Scan for the cell matching the given text and deliver its (X, Y) coordinate at center. 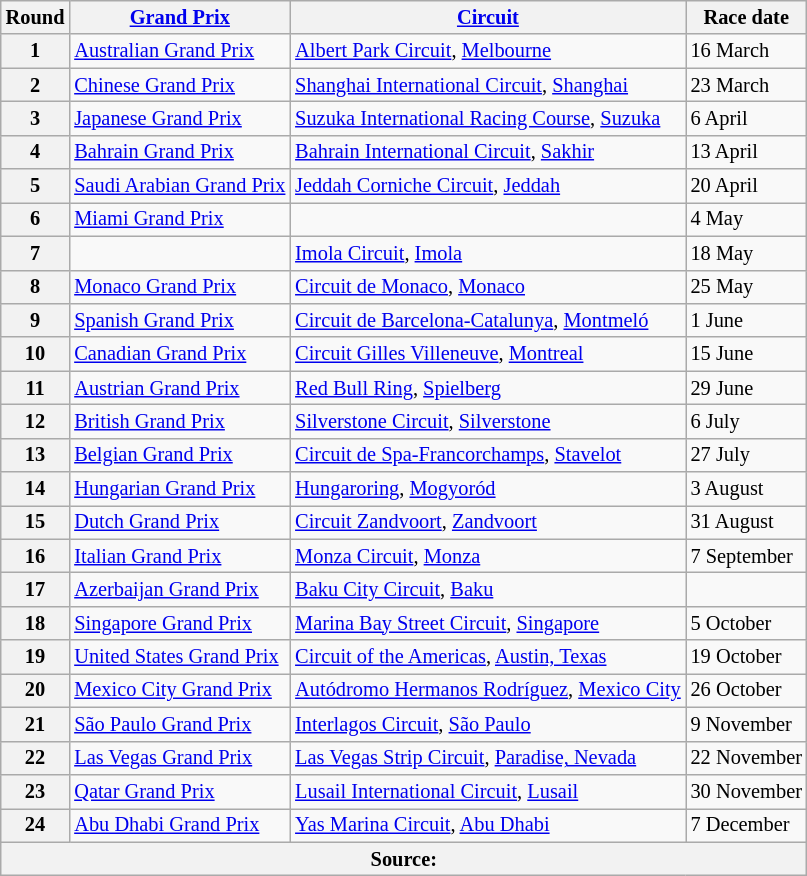
15 (36, 522)
10 (36, 354)
Imola Circuit, Imola (488, 253)
Qatar Grand Prix (180, 791)
4 May (746, 219)
Austrian Grand Prix (180, 388)
Shanghai International Circuit, Shanghai (488, 85)
6 (36, 219)
Bahrain Grand Prix (180, 152)
Belgian Grand Prix (180, 455)
23 (36, 791)
Interlagos Circuit, São Paulo (488, 724)
Las Vegas Strip Circuit, Paradise, Nevada (488, 758)
Baku City Circuit, Baku (488, 589)
Circuit (488, 17)
16 March (746, 51)
Albert Park Circuit, Melbourne (488, 51)
Canadian Grand Prix (180, 354)
7 December (746, 825)
Singapore Grand Prix (180, 623)
20 April (746, 186)
24 (36, 825)
22 November (746, 758)
13 (36, 455)
18 (36, 623)
São Paulo Grand Prix (180, 724)
8 (36, 287)
Circuit Gilles Villeneuve, Montreal (488, 354)
Grand Prix (180, 17)
Red Bull Ring, Spielberg (488, 388)
26 October (746, 690)
19 (36, 657)
13 April (746, 152)
27 July (746, 455)
Las Vegas Grand Prix (180, 758)
Japanese Grand Prix (180, 118)
Circuit Zandvoort, Zandvoort (488, 522)
Autódromo Hermanos Rodríguez, Mexico City (488, 690)
Yas Marina Circuit, Abu Dhabi (488, 825)
7 (36, 253)
Circuit de Spa-Francorchamps, Stavelot (488, 455)
11 (36, 388)
1 June (746, 320)
1 (36, 51)
Source: (404, 859)
Round (36, 17)
Mexico City Grand Prix (180, 690)
7 September (746, 556)
4 (36, 152)
15 June (746, 354)
2 (36, 85)
20 (36, 690)
Miami Grand Prix (180, 219)
Italian Grand Prix (180, 556)
Suzuka International Racing Course, Suzuka (488, 118)
Circuit de Monaco, Monaco (488, 287)
Race date (746, 17)
3 August (746, 489)
British Grand Prix (180, 421)
21 (36, 724)
Saudi Arabian Grand Prix (180, 186)
6 July (746, 421)
Hungaroring, Mogyoród (488, 489)
Jeddah Corniche Circuit, Jeddah (488, 186)
Dutch Grand Prix (180, 522)
Lusail International Circuit, Lusail (488, 791)
25 May (746, 287)
Circuit of the Americas, Austin, Texas (488, 657)
United States Grand Prix (180, 657)
Circuit de Barcelona-Catalunya, Montmeló (488, 320)
3 (36, 118)
Silverstone Circuit, Silverstone (488, 421)
16 (36, 556)
Bahrain International Circuit, Sakhir (488, 152)
30 November (746, 791)
14 (36, 489)
31 August (746, 522)
6 April (746, 118)
5 October (746, 623)
23 March (746, 85)
Australian Grand Prix (180, 51)
5 (36, 186)
19 October (746, 657)
22 (36, 758)
29 June (746, 388)
Hungarian Grand Prix (180, 489)
12 (36, 421)
Abu Dhabi Grand Prix (180, 825)
Spanish Grand Prix (180, 320)
17 (36, 589)
Marina Bay Street Circuit, Singapore (488, 623)
Monaco Grand Prix (180, 287)
Chinese Grand Prix (180, 85)
9 November (746, 724)
9 (36, 320)
18 May (746, 253)
Azerbaijan Grand Prix (180, 589)
Monza Circuit, Monza (488, 556)
